Provide the (x, y) coordinate of the cell's center where the given text is located.  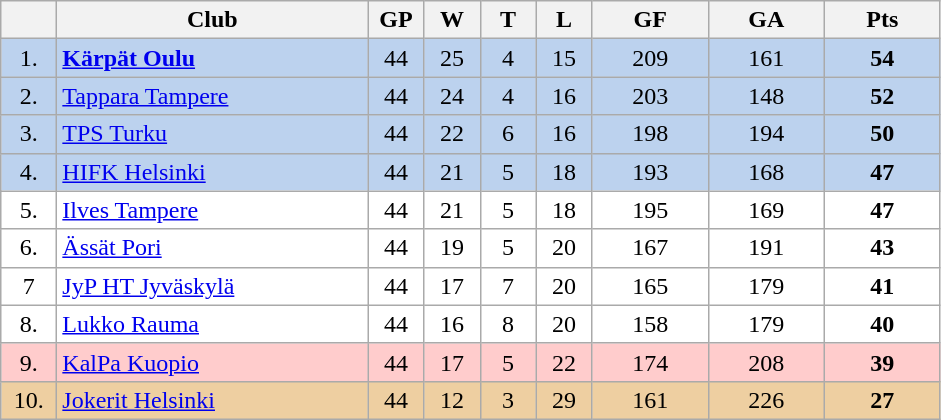
226 (766, 400)
24 (452, 96)
198 (650, 134)
41 (882, 286)
52 (882, 96)
TPS Turku (212, 134)
40 (882, 324)
KalPa Kuopio (212, 362)
Ilves Tampere (212, 210)
168 (766, 172)
8 (508, 324)
Lukko Rauma (212, 324)
165 (650, 286)
1. (29, 58)
194 (766, 134)
208 (766, 362)
JyP HT Jyväskylä (212, 286)
6. (29, 248)
191 (766, 248)
5. (29, 210)
4. (29, 172)
43 (882, 248)
T (508, 20)
27 (882, 400)
15 (564, 58)
174 (650, 362)
Tappara Tampere (212, 96)
158 (650, 324)
GA (766, 20)
203 (650, 96)
50 (882, 134)
9. (29, 362)
2. (29, 96)
Ässät Pori (212, 248)
HIFK Helsinki (212, 172)
25 (452, 58)
193 (650, 172)
167 (650, 248)
39 (882, 362)
6 (508, 134)
169 (766, 210)
19 (452, 248)
12 (452, 400)
209 (650, 58)
3. (29, 134)
148 (766, 96)
Kärpät Oulu (212, 58)
Club (212, 20)
195 (650, 210)
Pts (882, 20)
29 (564, 400)
W (452, 20)
Jokerit Helsinki (212, 400)
3 (508, 400)
10. (29, 400)
54 (882, 58)
GP (396, 20)
L (564, 20)
GF (650, 20)
8. (29, 324)
